Pinpoint the cell where the given text exists, returning its (X, Y) midpoint coordinate. 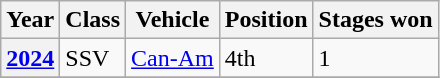
Can-Am (173, 58)
SSV (93, 58)
Class (93, 20)
Vehicle (173, 20)
2024 (30, 58)
Year (30, 20)
1 (376, 58)
Stages won (376, 20)
Position (266, 20)
4th (266, 58)
